Identify which cell holds the provided text, then report its (X, Y) central coordinate. 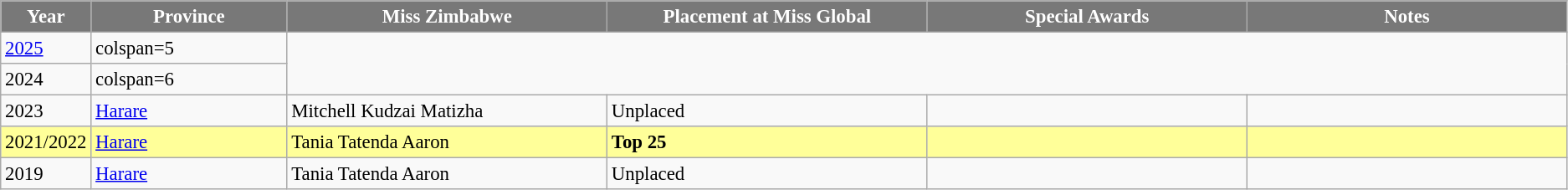
colspan=5 (189, 49)
Year (46, 17)
Top 25 (768, 142)
2025 (46, 49)
Placement at Miss Global (768, 17)
2023 (46, 111)
colspan=6 (189, 80)
Mitchell Kudzai Matizha (447, 111)
Province (189, 17)
Notes (1407, 17)
2019 (46, 174)
Miss Zimbabwe (447, 17)
2024 (46, 80)
Special Awards (1087, 17)
2021/2022 (46, 142)
